Return [X, Y] of the center of cell containing provided text 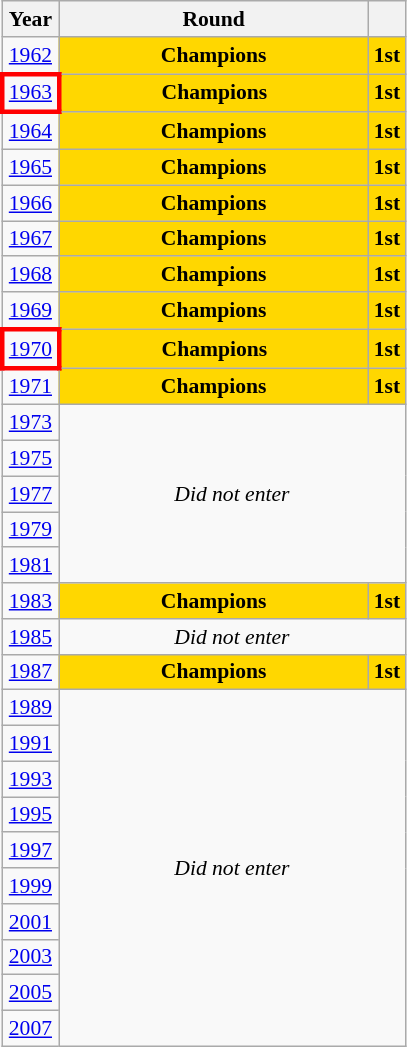
1999 [30, 886]
1964 [30, 132]
1987 [30, 672]
1969 [30, 310]
1991 [30, 744]
1967 [30, 239]
Round [214, 19]
1979 [30, 530]
1997 [30, 851]
1971 [30, 386]
1962 [30, 56]
1968 [30, 275]
1981 [30, 566]
1975 [30, 459]
1963 [30, 94]
2005 [30, 993]
1965 [30, 168]
1989 [30, 708]
1985 [30, 637]
1977 [30, 494]
Year [30, 19]
2003 [30, 957]
1995 [30, 815]
2001 [30, 922]
1966 [30, 203]
2007 [30, 1029]
1983 [30, 601]
1973 [30, 423]
1970 [30, 348]
1993 [30, 779]
